For the text-containing cell, return its midpoint in (x, y) coordinate format. 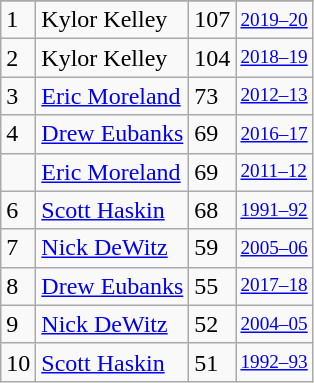
55 (212, 286)
2018–19 (274, 58)
2019–20 (274, 20)
73 (212, 96)
2012–13 (274, 96)
8 (18, 286)
2005–06 (274, 248)
1 (18, 20)
3 (18, 96)
2017–18 (274, 286)
4 (18, 134)
9 (18, 324)
7 (18, 248)
2016–17 (274, 134)
1992–93 (274, 362)
68 (212, 210)
51 (212, 362)
6 (18, 210)
52 (212, 324)
59 (212, 248)
1991–92 (274, 210)
2 (18, 58)
104 (212, 58)
2004–05 (274, 324)
2011–12 (274, 172)
107 (212, 20)
10 (18, 362)
